Provide the [X, Y] coordinate of the cell's center where the given text is located.  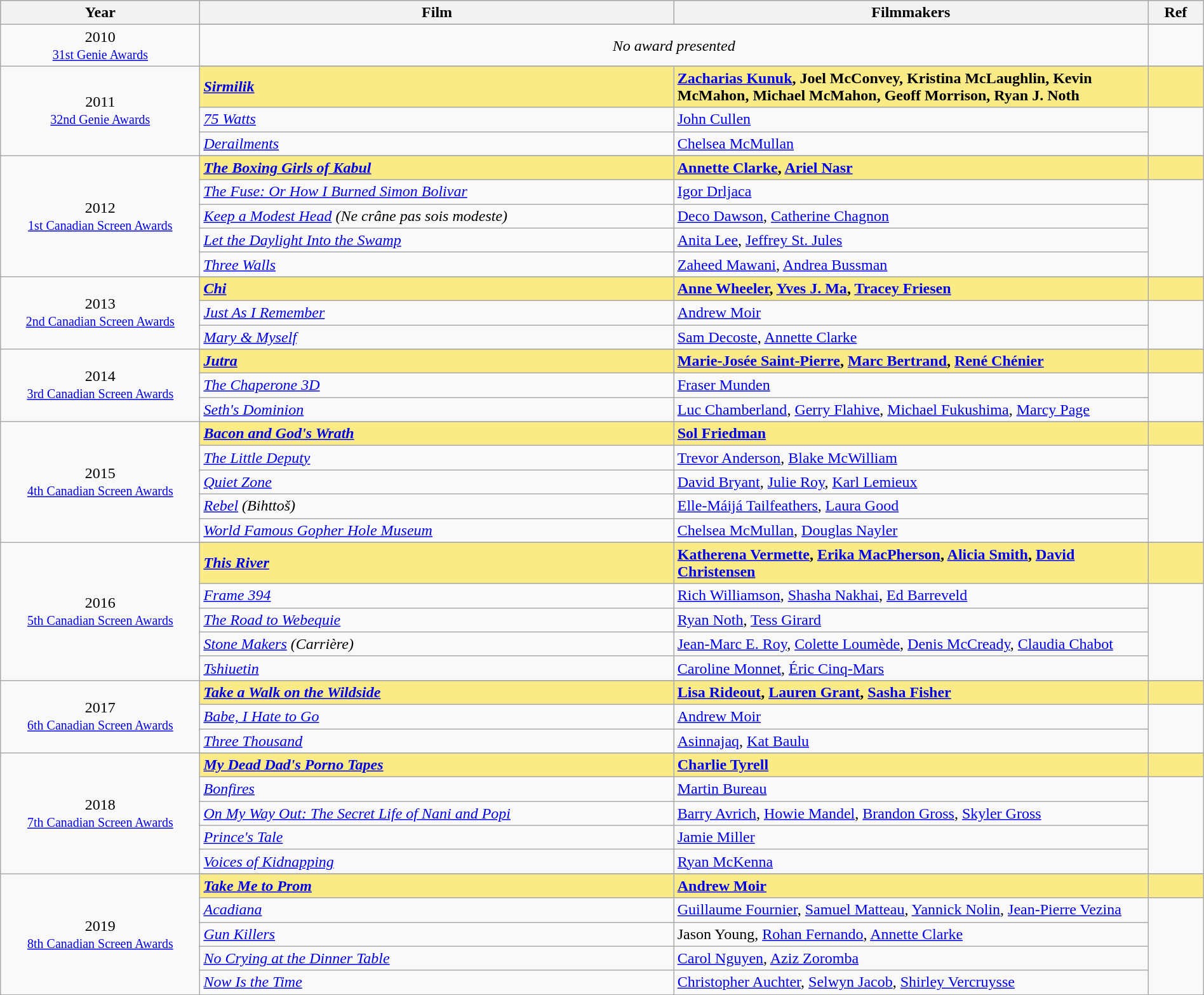
Katherena Vermette, Erika MacPherson, Alicia Smith, David Christensen [911, 563]
2013 2nd Canadian Screen Awards [100, 312]
2016 5th Canadian Screen Awards [100, 611]
On My Way Out: The Secret Life of Nani and Popi [437, 813]
Keep a Modest Head (Ne crâne pas sois modeste) [437, 216]
2017 6th Canadian Screen Awards [100, 716]
The Road to Webequie [437, 620]
Trevor Anderson, Blake McWilliam [911, 458]
2012 1st Canadian Screen Awards [100, 216]
Chelsea McMullan, Douglas Nayler [911, 530]
Rebel (Bihttoš) [437, 506]
Prince's Tale [437, 838]
Bacon and God's Wrath [437, 434]
Take Me to Prom [437, 886]
Anne Wheeler, Yves J. Ma, Tracey Friesen [911, 288]
Year [100, 13]
Jamie Miller [911, 838]
Carol Nguyen, Aziz Zoromba [911, 958]
Lisa Rideout, Lauren Grant, Sasha Fisher [911, 692]
2010 31st Genie Awards [100, 46]
Derailments [437, 144]
The Fuse: Or How I Burned Simon Bolivar [437, 192]
World Famous Gopher Hole Museum [437, 530]
Voices of Kidnapping [437, 862]
Guillaume Fournier, Samuel Matteau, Yannick Nolin, Jean-Pierre Vezina [911, 910]
Ref [1176, 13]
Igor Drljaca [911, 192]
Elle-Máijá Tailfeathers, Laura Good [911, 506]
Caroline Monnet, Éric Cinq-Mars [911, 668]
Stone Makers (Carrière) [437, 644]
Luc Chamberland, Gerry Flahive, Michael Fukushima, Marcy Page [911, 410]
Jutra [437, 361]
Three Walls [437, 264]
Marie-Josée Saint-Pierre, Marc Bertrand, René Chénier [911, 361]
Acadiana [437, 910]
Zacharias Kunuk, Joel McConvey, Kristina McLaughlin, Kevin McMahon, Michael McMahon, Geoff Morrison, Ryan J. Noth [911, 86]
2014 3rd Canadian Screen Awards [100, 385]
Christopher Auchter, Selwyn Jacob, Shirley Vercruysse [911, 982]
Three Thousand [437, 741]
2019 8th Canadian Screen Awards [100, 934]
Charlie Tyrell [911, 765]
Tshiuetin [437, 668]
Sam Decoste, Annette Clarke [911, 337]
Bonfires [437, 789]
Mary & Myself [437, 337]
This River [437, 563]
2015 4th Canadian Screen Awards [100, 482]
2011 32nd Genie Awards [100, 110]
Filmmakers [911, 13]
Fraser Munden [911, 385]
75 Watts [437, 119]
My Dead Dad's Porno Tapes [437, 765]
Deco Dawson, Catherine Chagnon [911, 216]
Let the Daylight Into the Swamp [437, 240]
David Bryant, Julie Roy, Karl Lemieux [911, 482]
Martin Bureau [911, 789]
No Crying at the Dinner Table [437, 958]
Babe, I Hate to Go [437, 716]
The Chaperone 3D [437, 385]
The Little Deputy [437, 458]
Frame 394 [437, 596]
Now Is the Time [437, 982]
Just As I Remember [437, 312]
Film [437, 13]
Gun Killers [437, 934]
Anita Lee, Jeffrey St. Jules [911, 240]
John Cullen [911, 119]
Quiet Zone [437, 482]
Seth's Dominion [437, 410]
Jean-Marc E. Roy, Colette Loumède, Denis McCready, Claudia Chabot [911, 644]
Chelsea McMullan [911, 144]
Take a Walk on the Wildside [437, 692]
Chi [437, 288]
Zaheed Mawani, Andrea Bussman [911, 264]
Sol Friedman [911, 434]
Asinnajaq, Kat Baulu [911, 741]
Ryan Noth, Tess Girard [911, 620]
No award presented [674, 46]
2018 7th Canadian Screen Awards [100, 813]
Sirmilik [437, 86]
Ryan McKenna [911, 862]
Annette Clarke, Ariel Nasr [911, 168]
The Boxing Girls of Kabul [437, 168]
Jason Young, Rohan Fernando, Annette Clarke [911, 934]
Barry Avrich, Howie Mandel, Brandon Gross, Skyler Gross [911, 813]
Rich Williamson, Shasha Nakhai, Ed Barreveld [911, 596]
